Extract the [X, Y] coordinate from the center of the cell holding the provided text.  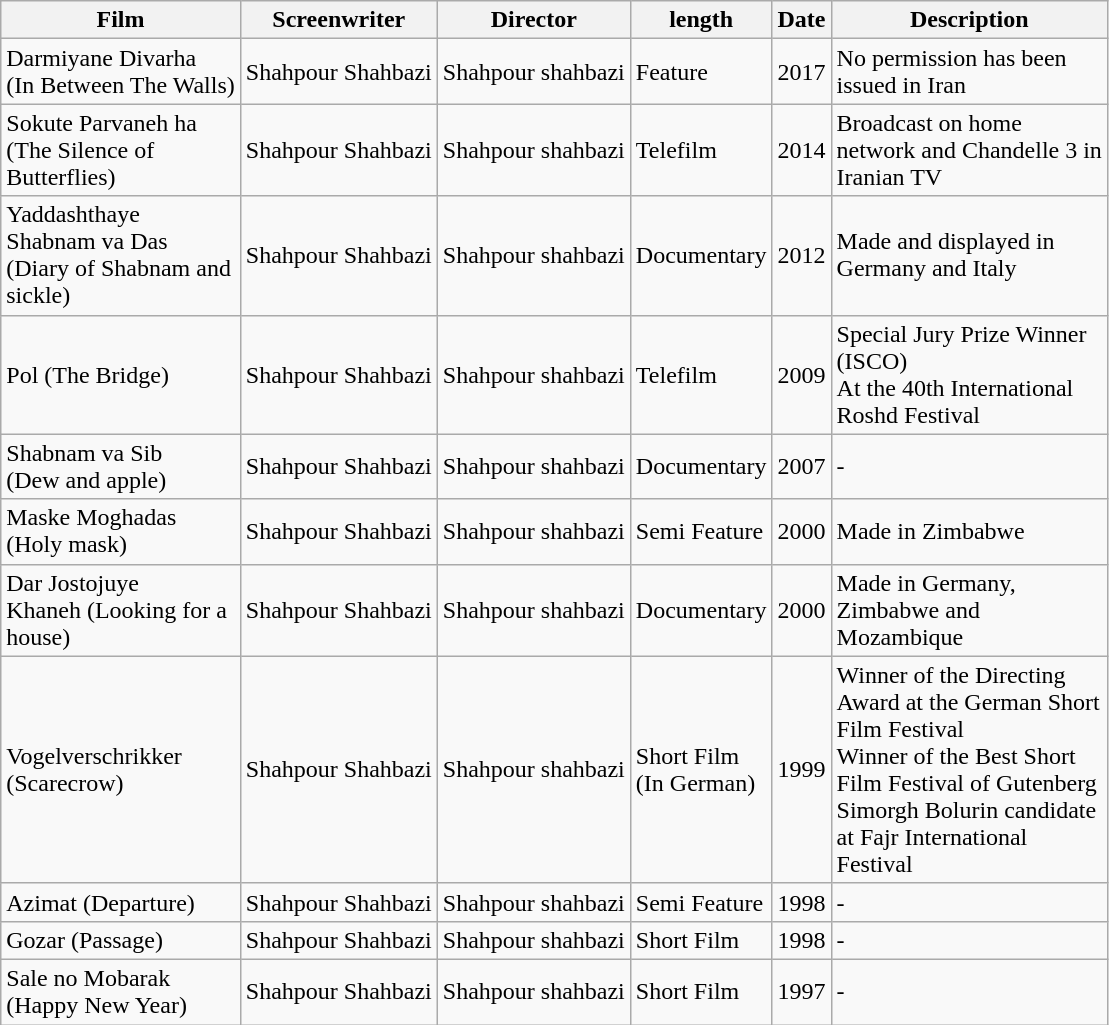
1999 [802, 770]
2007 [802, 466]
2014 [802, 150]
Director [534, 20]
YaddashthayeShabnam va Das(Diary of Shabnam andsickle) [121, 256]
2012 [802, 256]
Maske Moghadas(Holy mask) [121, 532]
Special Jury Prize Winner(ISCO)At the 40th InternationalRoshd Festival [969, 374]
Azimat (Departure) [121, 902]
Made and displayed inGermany and Italy [969, 256]
Screenwriter [338, 20]
Sale no Mobarak(Happy New Year) [121, 992]
Broadcast on homenetwork and Chandelle 3 inIranian TV [969, 150]
2017 [802, 72]
Darmiyane Divarha(In Between The Walls) [121, 72]
Shabnam va Sib(Dew and apple) [121, 466]
2009 [802, 374]
Gozar (Passage) [121, 940]
length [701, 20]
1997 [802, 992]
Short Film(In German) [701, 770]
Description [969, 20]
Date [802, 20]
Dar JostojuyeKhaneh (Looking for ahouse) [121, 610]
Pol (The Bridge) [121, 374]
Feature [701, 72]
Sokute Parvaneh ha(The Silence ofButterflies) [121, 150]
Made in Zimbabwe [969, 532]
No permission has beenissued in Iran [969, 72]
Film [121, 20]
Vogelverschrikker(Scarecrow) [121, 770]
Made in Germany,Zimbabwe andMozambique [969, 610]
